From the cell containing the given text, extract its center point as (X, Y) coordinate. 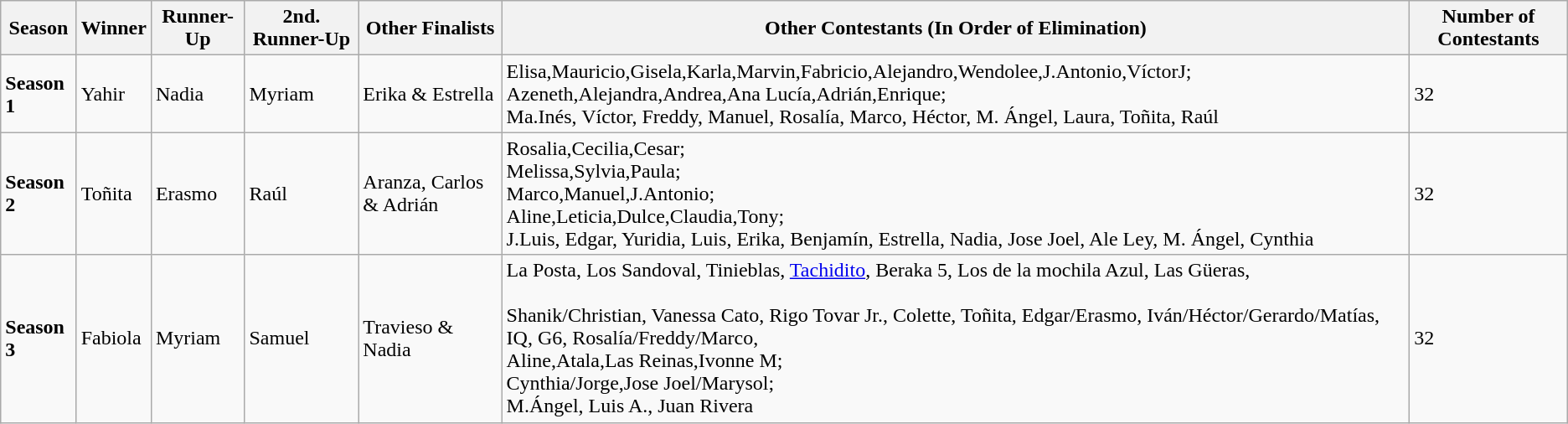
Season (39, 28)
Nadia (198, 94)
Other Finalists (431, 28)
Season 1 (39, 94)
Samuel (302, 339)
Season 2 (39, 194)
Runner-Up (198, 28)
Fabiola (114, 339)
Yahir (114, 94)
Season 3 (39, 339)
Winner (114, 28)
2nd. Runner-Up (302, 28)
Travieso & Nadia (431, 339)
Erasmo (198, 194)
Aranza, Carlos & Adrián (431, 194)
Raúl (302, 194)
Erika & Estrella (431, 94)
Other Contestants (In Order of Elimination) (956, 28)
Number of Contestants (1489, 28)
Toñita (114, 194)
